Capture the cell that displays the provided text and extract its (x, y) central coordinate. 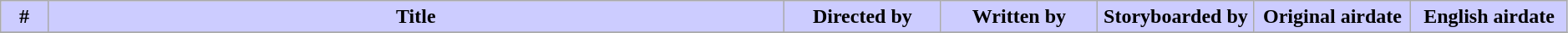
Directed by (863, 17)
English airdate (1489, 17)
Storyboarded by (1176, 17)
Original airdate (1332, 17)
Written by (1019, 17)
Title (416, 17)
# (24, 17)
